Determine the [x, y] coordinate at the center of the cell enclosing the given text.  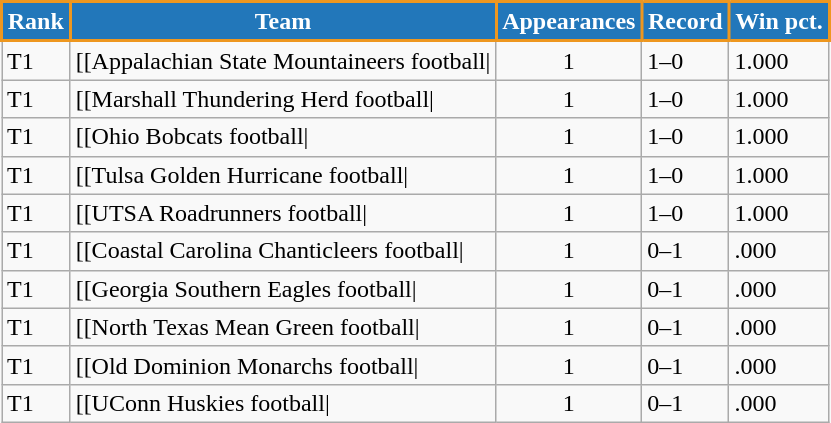
[[North Texas Mean Green football| [283, 327]
[[Appalachian State Mountaineers football| [283, 60]
[[Ohio Bobcats football| [283, 137]
[[UConn Huskies football| [283, 403]
Team [283, 22]
Appearances [569, 22]
Record [686, 22]
Rank [36, 22]
[[Tulsa Golden Hurricane football| [283, 175]
Win pct. [779, 22]
[[Old Dominion Monarchs football| [283, 365]
[[Marshall Thundering Herd football| [283, 99]
[[Coastal Carolina Chanticleers football| [283, 251]
[[UTSA Roadrunners football| [283, 213]
[[Georgia Southern Eagles football| [283, 289]
